Return [X, Y] of the center of cell containing provided text 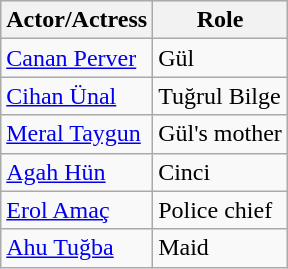
Cinci [220, 172]
Canan Perver [77, 58]
Cihan Ünal [77, 96]
Gül [220, 58]
Meral Taygun [77, 134]
Agah Hün [77, 172]
Maid [220, 248]
Tuğrul Bilge [220, 96]
Role [220, 20]
Police chief [220, 210]
Actor/Actress [77, 20]
Gül's mother [220, 134]
Ahu Tuğba [77, 248]
Erol Amaç [77, 210]
